From the cell containing the given text, extract its center point as [X, Y] coordinate. 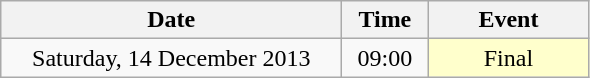
Event [508, 20]
09:00 [385, 58]
Final [508, 58]
Time [385, 20]
Saturday, 14 December 2013 [172, 58]
Date [172, 20]
